Return the (x, y) coordinate for the center point of the cell that contains the specified text.  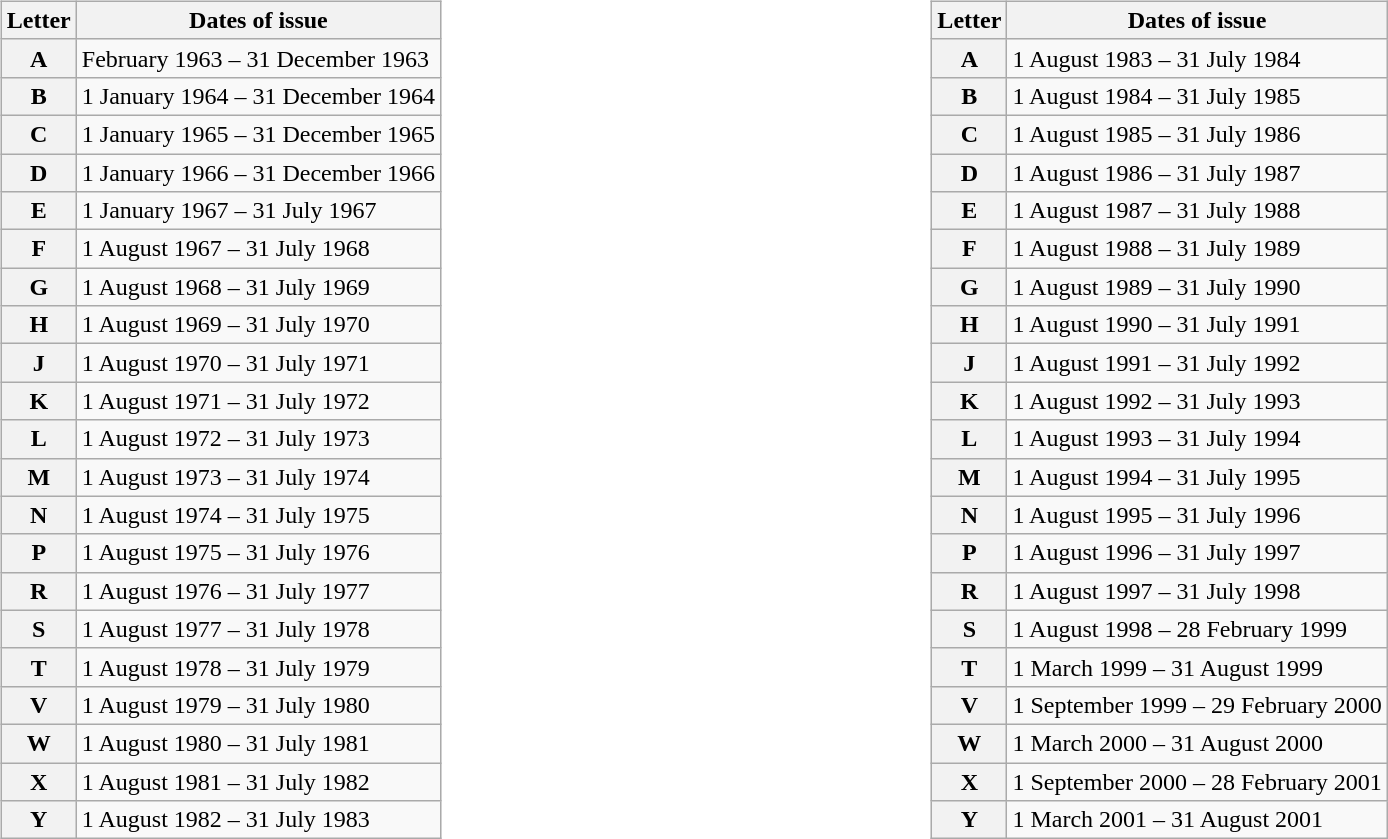
1 August 1997 – 31 July 1998 (1197, 591)
1 March 2001 – 31 August 2001 (1197, 820)
1 August 1998 – 28 February 1999 (1197, 629)
1 August 1989 – 31 July 1990 (1197, 287)
1 August 1970 – 31 July 1971 (258, 363)
1 August 1974 – 31 July 1975 (258, 515)
1 August 1990 – 31 July 1991 (1197, 325)
1 August 1993 – 31 July 1994 (1197, 439)
1 August 1969 – 31 July 1970 (258, 325)
1 September 2000 – 28 February 2001 (1197, 781)
1 January 1967 – 31 July 1967 (258, 211)
1 August 1987 – 31 July 1988 (1197, 211)
1 August 1986 – 31 July 1987 (1197, 173)
1 August 1991 – 31 July 1992 (1197, 363)
1 August 1979 – 31 July 1980 (258, 705)
1 March 1999 – 31 August 1999 (1197, 667)
1 August 1996 – 31 July 1997 (1197, 553)
1 March 2000 – 31 August 2000 (1197, 743)
1 August 1972 – 31 July 1973 (258, 439)
1 August 1984 – 31 July 1985 (1197, 96)
1 August 1994 – 31 July 1995 (1197, 477)
1 August 1983 – 31 July 1984 (1197, 58)
1 August 1985 – 31 July 1986 (1197, 134)
1 August 1977 – 31 July 1978 (258, 629)
1 August 1995 – 31 July 1996 (1197, 515)
1 August 1975 – 31 July 1976 (258, 553)
February 1963 – 31 December 1963 (258, 58)
1 January 1964 – 31 December 1964 (258, 96)
1 January 1965 – 31 December 1965 (258, 134)
1 August 1976 – 31 July 1977 (258, 591)
1 August 1980 – 31 July 1981 (258, 743)
1 August 1968 – 31 July 1969 (258, 287)
1 August 1971 – 31 July 1972 (258, 401)
1 August 1978 – 31 July 1979 (258, 667)
1 January 1966 – 31 December 1966 (258, 173)
1 August 1982 – 31 July 1983 (258, 820)
1 September 1999 – 29 February 2000 (1197, 705)
1 August 1967 – 31 July 1968 (258, 249)
1 August 1981 – 31 July 1982 (258, 781)
1 August 1988 – 31 July 1989 (1197, 249)
1 August 1992 – 31 July 1993 (1197, 401)
1 August 1973 – 31 July 1974 (258, 477)
